Detect which cell encompasses the target text, then output its [x, y] center coordinate. 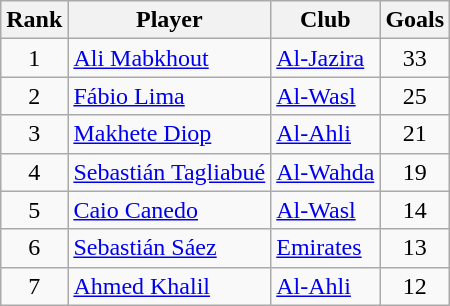
Rank [34, 20]
6 [34, 248]
3 [34, 134]
Fábio Lima [170, 96]
5 [34, 210]
Player [170, 20]
Club [326, 20]
2 [34, 96]
21 [415, 134]
25 [415, 96]
4 [34, 172]
13 [415, 248]
14 [415, 210]
Caio Canedo [170, 210]
19 [415, 172]
Goals [415, 20]
Ahmed Khalil [170, 286]
33 [415, 58]
Sebastián Sáez [170, 248]
Al-Wahda [326, 172]
7 [34, 286]
Emirates [326, 248]
Al-Jazira [326, 58]
1 [34, 58]
12 [415, 286]
Sebastián Tagliabué [170, 172]
Makhete Diop [170, 134]
Ali Mabkhout [170, 58]
